From the cell containing the given text, extract its center point as [x, y] coordinate. 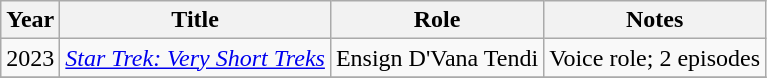
Star Trek: Very Short Treks [196, 58]
Role [436, 20]
Title [196, 20]
Ensign D'Vana Tendi [436, 58]
2023 [30, 58]
Notes [655, 20]
Year [30, 20]
Voice role; 2 episodes [655, 58]
